Detect which cell encompasses the target text, then output its (x, y) center coordinate. 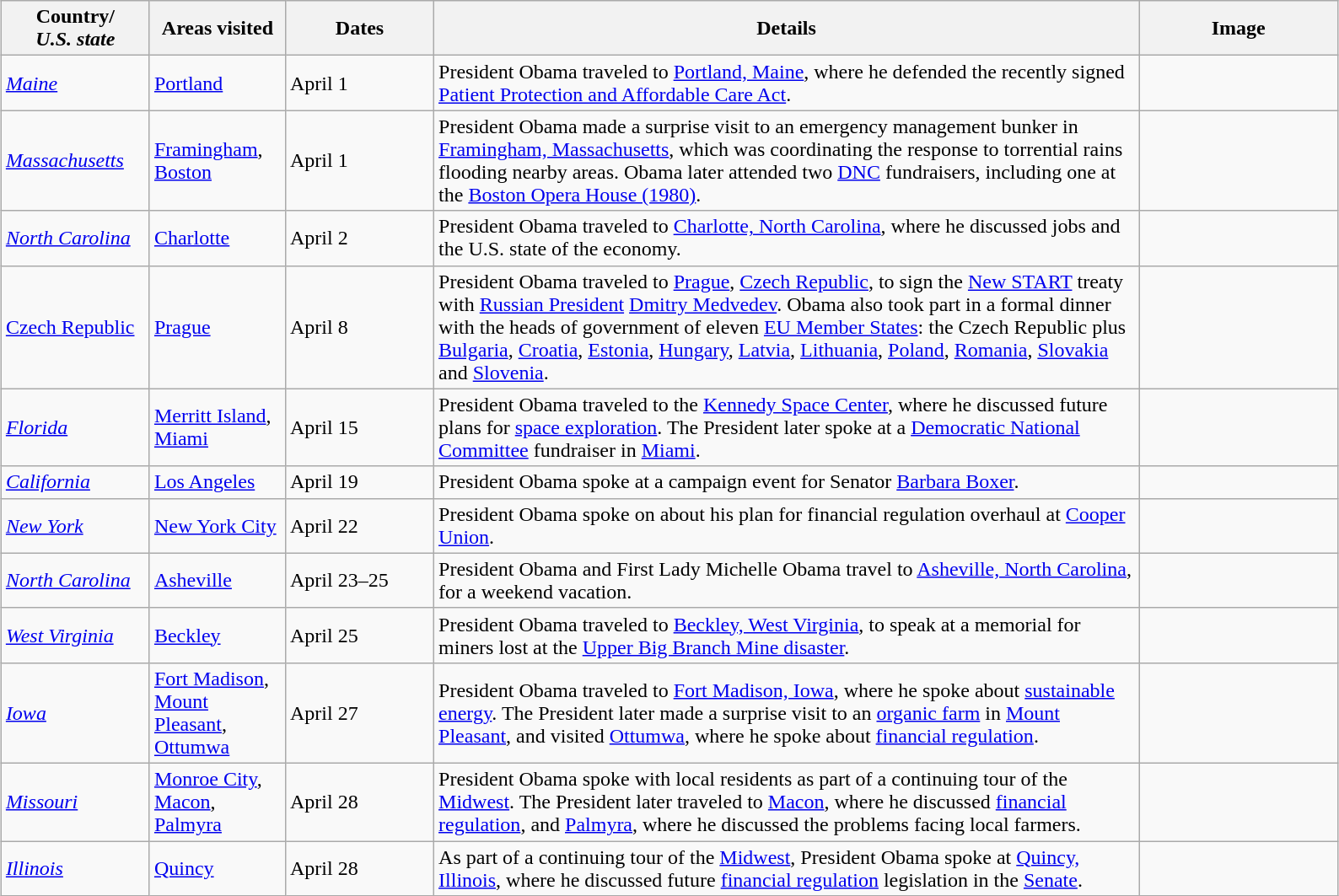
Details (787, 29)
April 22 (359, 526)
Illinois (75, 868)
Iowa (75, 713)
April 23–25 (359, 580)
President Obama traveled to Portland, Maine, where he defended the recently signed Patient Protection and Affordable Care Act. (787, 83)
Monroe City, Macon, Palmyra (218, 802)
Maine (75, 83)
Massachusetts (75, 160)
April 2 (359, 238)
April 19 (359, 482)
President Obama spoke at a campaign event for Senator Barbara Boxer. (787, 482)
President Obama traveled to Charlotte, North Carolina, where he discussed jobs and the U.S. state of the economy. (787, 238)
President Obama spoke on about his plan for financial regulation overhaul at Cooper Union. (787, 526)
California (75, 482)
President Obama and First Lady Michelle Obama travel to Asheville, North Carolina, for a weekend vacation. (787, 580)
April 25 (359, 636)
Florida (75, 427)
New York City (218, 526)
Dates (359, 29)
April 27 (359, 713)
Asheville (218, 580)
Charlotte (218, 238)
President Obama traveled to Beckley, West Virginia, to speak at a memorial for miners lost at the Upper Big Branch Mine disaster. (787, 636)
April 15 (359, 427)
Framingham, Boston (218, 160)
Missouri (75, 802)
Beckley (218, 636)
Portland (218, 83)
April 8 (359, 327)
Czech Republic (75, 327)
Los Angeles (218, 482)
Image (1239, 29)
Country/U.S. state (75, 29)
Quincy (218, 868)
New York (75, 526)
West Virginia (75, 636)
Prague (218, 327)
Areas visited (218, 29)
Fort Madison, Mount Pleasant, Ottumwa (218, 713)
Merritt Island, Miami (218, 427)
